Scan for the cell matching the given text and deliver its (X, Y) coordinate at center. 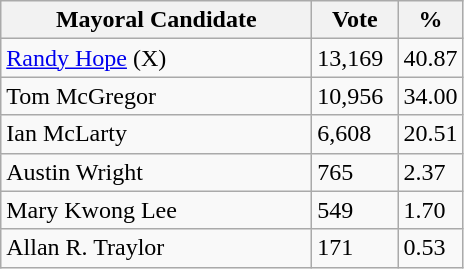
2.37 (430, 172)
6,608 (355, 134)
171 (355, 248)
40.87 (430, 58)
549 (355, 210)
% (430, 20)
Ian McLarty (156, 134)
34.00 (430, 96)
13,169 (355, 58)
Mayoral Candidate (156, 20)
Randy Hope (X) (156, 58)
Allan R. Traylor (156, 248)
Mary Kwong Lee (156, 210)
20.51 (430, 134)
0.53 (430, 248)
765 (355, 172)
Tom McGregor (156, 96)
10,956 (355, 96)
Vote (355, 20)
Austin Wright (156, 172)
1.70 (430, 210)
